Locate the cell with the specified text and output its [x, y] center coordinate. 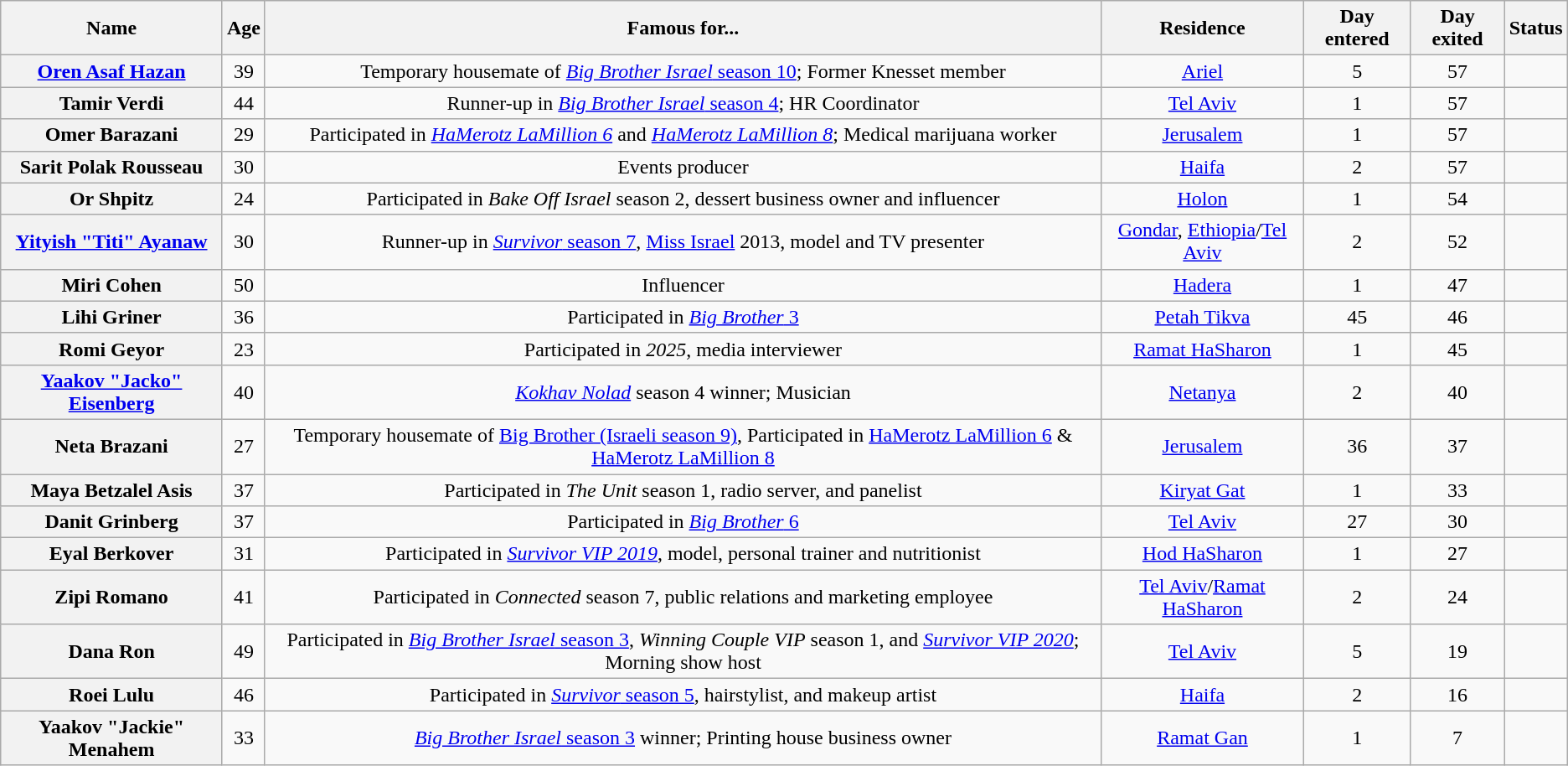
Hadera [1203, 285]
Participated in Survivor season 5, hairstylist, and makeup artist [683, 695]
Participated in Big Brother 6 [683, 522]
Dana Ron [112, 652]
Romi Geyor [112, 349]
Participated in Bake Off Israel season 2, dessert business owner and influencer [683, 199]
Participated in Big Brother Israel season 3, Winning Couple VIP season 1, and Survivor VIP 2020; Morning show host [683, 652]
Eyal Berkover [112, 554]
Or Shpitz [112, 199]
50 [243, 285]
23 [243, 349]
Omer Barazani [112, 135]
Tel Aviv/Ramat HaSharon [1203, 597]
Participated in Big Brother 3 [683, 317]
Day exited [1457, 28]
Yaakov "Jacko" Eisenberg [112, 392]
Runner-up in Big Brother Israel season 4; HR Coordinator [683, 103]
44 [243, 103]
Events producer [683, 167]
Day entered [1357, 28]
16 [1457, 695]
Participated in Connected season 7, public relations and marketing employee [683, 597]
Kiryat Gat [1203, 490]
Petah Tikva [1203, 317]
49 [243, 652]
Name [112, 28]
Sarit Polak Rousseau [112, 167]
Netanya [1203, 392]
Status [1536, 28]
Neta Brazani [112, 446]
Participated in Survivor VIP 2019, model, personal trainer and nutritionist [683, 554]
Tamir Verdi [112, 103]
Holon [1203, 199]
Temporary housemate of Big Brother (Israeli season 9), Participated in HaMerotz LaMillion 6 & HaMerotz LaMillion 8 [683, 446]
Kokhav Nolad season 4 winner; Musician [683, 392]
Big Brother Israel season 3 winner; Printing house business owner [683, 738]
Lihi Griner [112, 317]
41 [243, 597]
Ariel [1203, 71]
Temporary housemate of Big Brother Israel season 10; Former Knesset member [683, 71]
Danit Grinberg [112, 522]
Yityish "Titi" Ayanaw [112, 241]
Runner-up in Survivor season 7, Miss Israel 2013, model and TV presenter [683, 241]
52 [1457, 241]
7 [1457, 738]
29 [243, 135]
Participated in 2025, media interviewer [683, 349]
Participated in HaMerotz LaMillion 6 and HaMerotz LaMillion 8; Medical marijuana worker [683, 135]
Oren Asaf Hazan [112, 71]
47 [1457, 285]
39 [243, 71]
54 [1457, 199]
19 [1457, 652]
Roei Lulu [112, 695]
Participated in The Unit season 1, radio server, and panelist [683, 490]
Hod HaSharon [1203, 554]
Yaakov "Jackie" Menahem [112, 738]
Famous for... [683, 28]
Gondar, Ethiopia/Tel Aviv [1203, 241]
Residence [1203, 28]
31 [243, 554]
Zipi Romano [112, 597]
Miri Cohen [112, 285]
Ramat HaSharon [1203, 349]
Ramat Gan [1203, 738]
Maya Betzalel Asis [112, 490]
Age [243, 28]
Influencer [683, 285]
